Detect which cell encompasses the target text, then output its [X, Y] center coordinate. 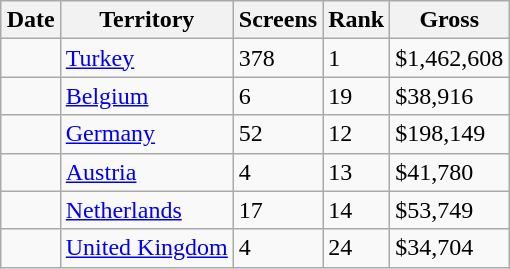
$198,149 [450, 134]
Date [30, 20]
Germany [146, 134]
Rank [356, 20]
378 [278, 58]
$38,916 [450, 96]
17 [278, 210]
Turkey [146, 58]
14 [356, 210]
$34,704 [450, 248]
12 [356, 134]
Gross [450, 20]
United Kingdom [146, 248]
$41,780 [450, 172]
$53,749 [450, 210]
1 [356, 58]
6 [278, 96]
Screens [278, 20]
Netherlands [146, 210]
$1,462,608 [450, 58]
52 [278, 134]
Belgium [146, 96]
24 [356, 248]
19 [356, 96]
Austria [146, 172]
13 [356, 172]
Territory [146, 20]
